From the cell containing the given text, extract its center point as (X, Y) coordinate. 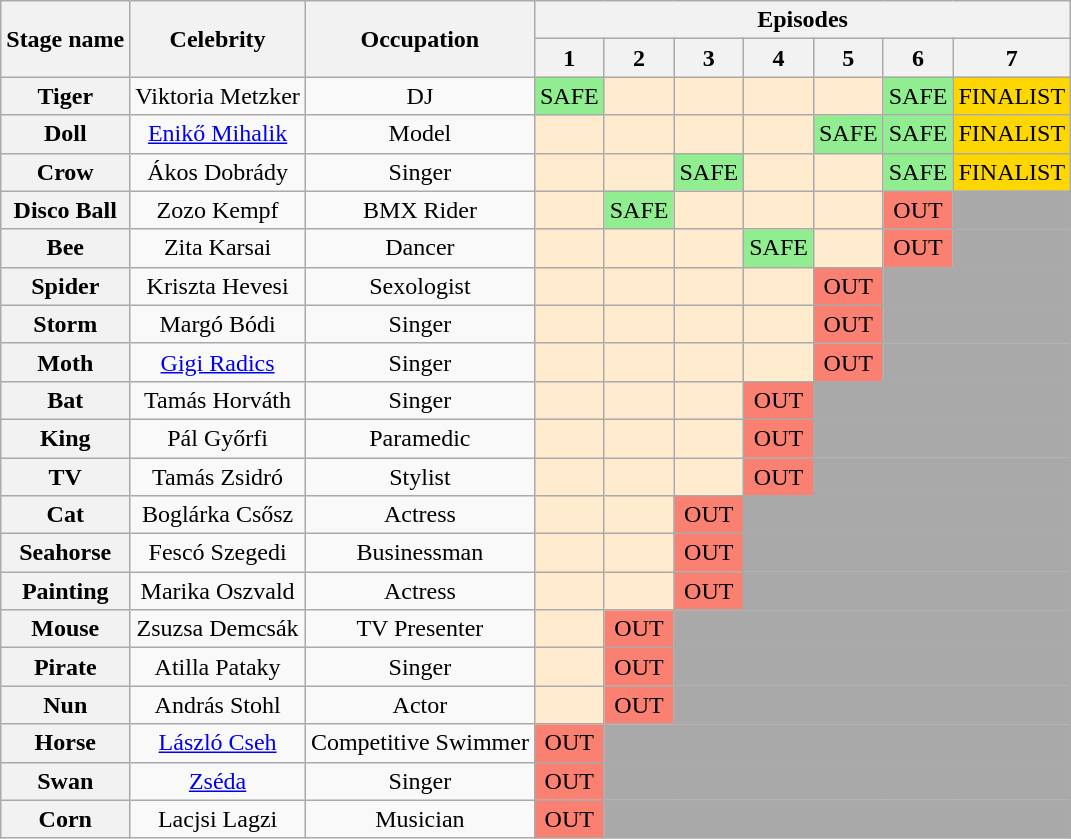
1 (569, 58)
Bat (66, 400)
Stage name (66, 39)
King (66, 438)
Ákos Dobrády (218, 172)
Bee (66, 248)
DJ (420, 96)
Nun (66, 705)
Pál Győrfi (218, 438)
5 (848, 58)
2 (639, 58)
Doll (66, 134)
Atilla Pataky (218, 667)
Disco Ball (66, 210)
TV Presenter (420, 629)
BMX Rider (420, 210)
Tamás Zsidró (218, 477)
Zita Karsai (218, 248)
Storm (66, 324)
Mouse (66, 629)
Dancer (420, 248)
Tamás Horváth (218, 400)
Marika Oszvald (218, 591)
Lacjsi Lagzi (218, 819)
Zozo Kempf (218, 210)
Competitive Swimmer (420, 743)
7 (1012, 58)
Zséda (218, 781)
Zsuzsa Demcsák (218, 629)
Musician (420, 819)
4 (779, 58)
Episodes (802, 20)
Moth (66, 362)
Paramedic (420, 438)
Swan (66, 781)
Kriszta Hevesi (218, 286)
Seahorse (66, 553)
Cat (66, 515)
Sexologist (420, 286)
3 (709, 58)
László Cseh (218, 743)
Gigi Radics (218, 362)
Tiger (66, 96)
Pirate (66, 667)
Painting (66, 591)
Enikő Mihalik (218, 134)
Model (420, 134)
Occupation (420, 39)
Crow (66, 172)
Celebrity (218, 39)
Corn (66, 819)
Viktoria Metzker (218, 96)
Actor (420, 705)
Fescó Szegedi (218, 553)
Spider (66, 286)
Stylist (420, 477)
Margó Bódi (218, 324)
Boglárka Csősz (218, 515)
András Stohl (218, 705)
Horse (66, 743)
TV (66, 477)
Businessman (420, 553)
6 (918, 58)
